Output the (x, y) coordinate of the center of the cell containing the given text.  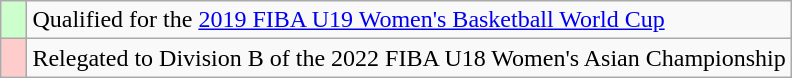
Qualified for the 2019 FIBA U19 Women's Basketball World Cup (409, 20)
Relegated to Division B of the 2022 FIBA U18 Women's Asian Championship (409, 58)
